Find where the given text appears and provide that cell's center as (X, Y) coordinate. 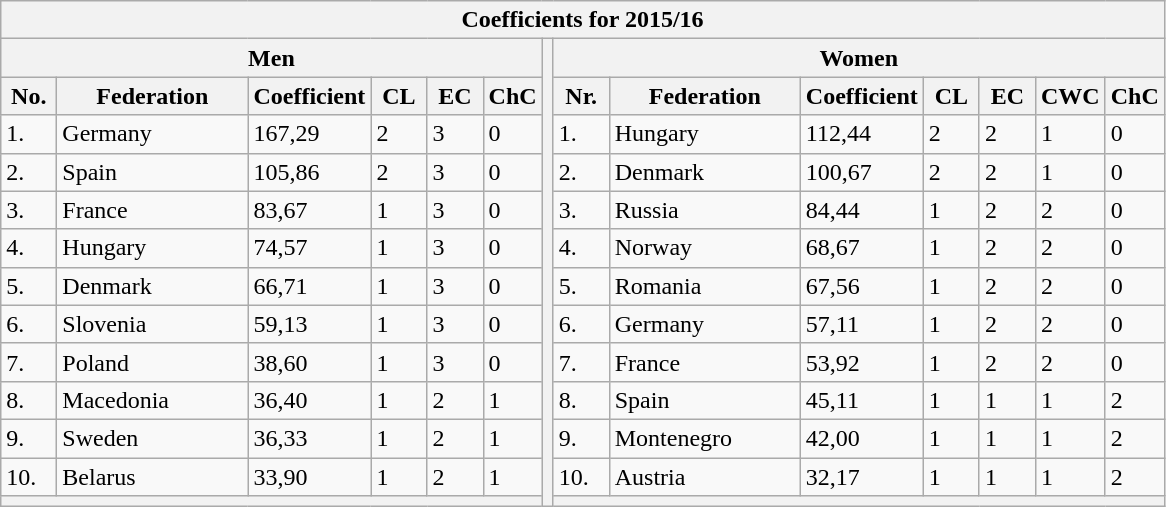
Belarus (152, 477)
Sweden (152, 438)
68,67 (862, 248)
Women (858, 58)
Russia (704, 210)
Poland (152, 362)
45,11 (862, 400)
84,44 (862, 210)
105,86 (310, 172)
74,57 (310, 248)
Nr. (581, 96)
32,17 (862, 477)
112,44 (862, 134)
57,11 (862, 324)
Slovenia (152, 324)
Men (272, 58)
Montenegro (704, 438)
38,60 (310, 362)
100,67 (862, 172)
Austria (704, 477)
83,67 (310, 210)
Norway (704, 248)
33,90 (310, 477)
167,29 (310, 134)
67,56 (862, 286)
Macedonia (152, 400)
36,33 (310, 438)
CWC (1070, 96)
59,13 (310, 324)
36,40 (310, 400)
Coefficients for 2015/16 (583, 20)
53,92 (862, 362)
No. (29, 96)
42,00 (862, 438)
Romania (704, 286)
66,71 (310, 286)
